From the cell containing the given text, extract its center point as [X, Y] coordinate. 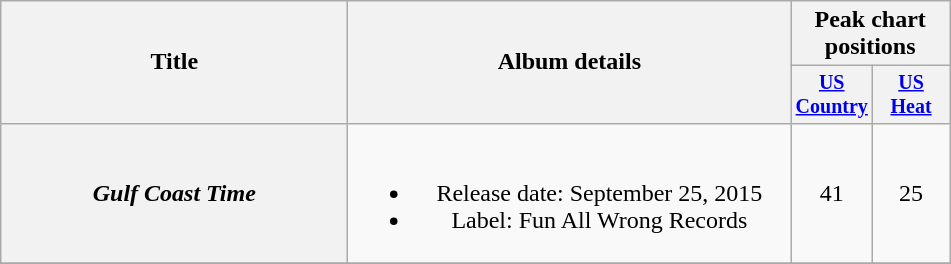
Title [174, 62]
Album details [570, 62]
US Country [832, 94]
Peak chartpositions [870, 34]
Release date: September 25, 2015Label: Fun All Wrong Records [570, 193]
Gulf Coast Time [174, 193]
25 [912, 193]
41 [832, 193]
USHeat [912, 94]
